Return the (X, Y) coordinate for the center point of the cell that contains the specified text.  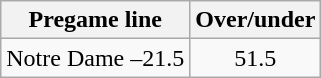
51.5 (256, 58)
Over/under (256, 20)
Notre Dame –21.5 (96, 58)
Pregame line (96, 20)
